Capture the cell that displays the provided text and extract its (x, y) central coordinate. 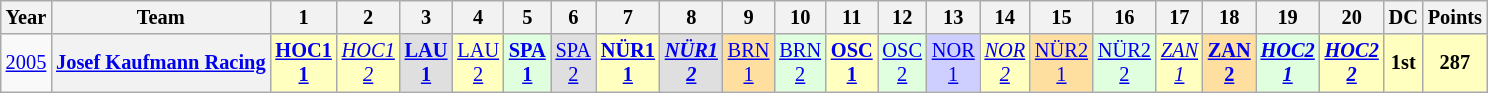
SPA1 (528, 63)
8 (692, 17)
9 (749, 17)
LAU2 (478, 63)
19 (1288, 17)
ZAN1 (1180, 63)
20 (1352, 17)
16 (1124, 17)
HOC22 (1352, 63)
2005 (26, 63)
HOC21 (1288, 63)
14 (1005, 17)
Team (160, 17)
11 (852, 17)
1st (1404, 63)
Year (26, 17)
NOR2 (1005, 63)
NÜR22 (1124, 63)
NÜR12 (692, 63)
2 (368, 17)
SPA2 (574, 63)
HOC12 (368, 63)
287 (1455, 63)
15 (1062, 17)
ZAN2 (1230, 63)
1 (303, 17)
Josef Kaufmann Racing (160, 63)
LAU1 (426, 63)
HOC11 (303, 63)
4 (478, 17)
18 (1230, 17)
7 (628, 17)
BRN1 (749, 63)
3 (426, 17)
10 (800, 17)
6 (574, 17)
BRN2 (800, 63)
DC (1404, 17)
13 (954, 17)
OSC2 (902, 63)
12 (902, 17)
Points (1455, 17)
NÜR11 (628, 63)
17 (1180, 17)
NOR1 (954, 63)
OSC1 (852, 63)
NÜR21 (1062, 63)
5 (528, 17)
